Search for the cell housing the specified text and yield its (x, y) center coordinate. 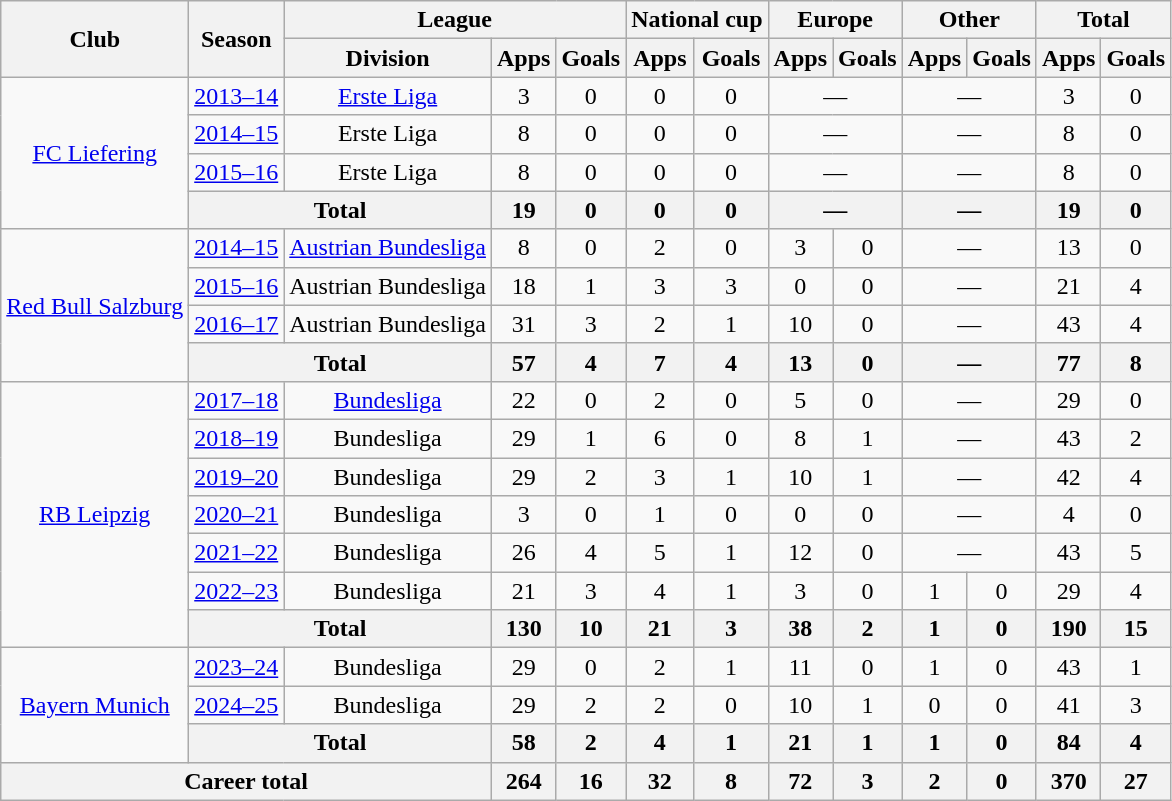
Club (95, 39)
42 (1068, 477)
2013–14 (236, 96)
57 (523, 362)
84 (1068, 743)
2022–23 (236, 591)
130 (523, 629)
National cup (697, 20)
16 (591, 781)
72 (800, 781)
2017–18 (236, 400)
Season (236, 39)
Red Bull Salzburg (95, 305)
Other (969, 20)
RB Leipzig (95, 514)
190 (1068, 629)
2018–19 (236, 438)
22 (523, 400)
12 (800, 553)
38 (800, 629)
27 (1136, 781)
2021–22 (236, 553)
Bayern Munich (95, 705)
264 (523, 781)
Europe (835, 20)
26 (523, 553)
2020–21 (236, 515)
Career total (246, 781)
Division (388, 58)
58 (523, 743)
32 (660, 781)
77 (1068, 362)
41 (1068, 705)
2019–20 (236, 477)
League (455, 20)
2023–24 (236, 667)
15 (1136, 629)
2016–17 (236, 324)
2024–25 (236, 705)
31 (523, 324)
FC Liefering (95, 153)
370 (1068, 781)
7 (660, 362)
6 (660, 438)
18 (523, 286)
11 (800, 667)
